Locate the cell with the specified text and output its (X, Y) center coordinate. 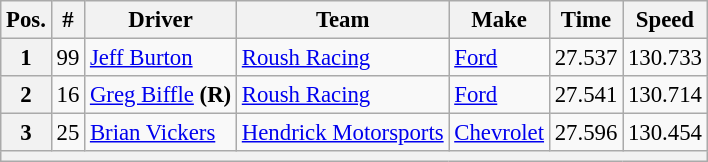
Jeff Burton (161, 58)
1 (26, 58)
Greg Biffle (R) (161, 95)
Speed (666, 20)
Hendrick Motorsports (342, 133)
2 (26, 95)
27.541 (586, 95)
130.714 (666, 95)
27.596 (586, 133)
16 (68, 95)
27.537 (586, 58)
99 (68, 58)
Make (499, 20)
25 (68, 133)
130.733 (666, 58)
Brian Vickers (161, 133)
Pos. (26, 20)
Time (586, 20)
Team (342, 20)
130.454 (666, 133)
Driver (161, 20)
Chevrolet (499, 133)
3 (26, 133)
# (68, 20)
